Pinpoint the cell where the given text exists, returning its [x, y] midpoint coordinate. 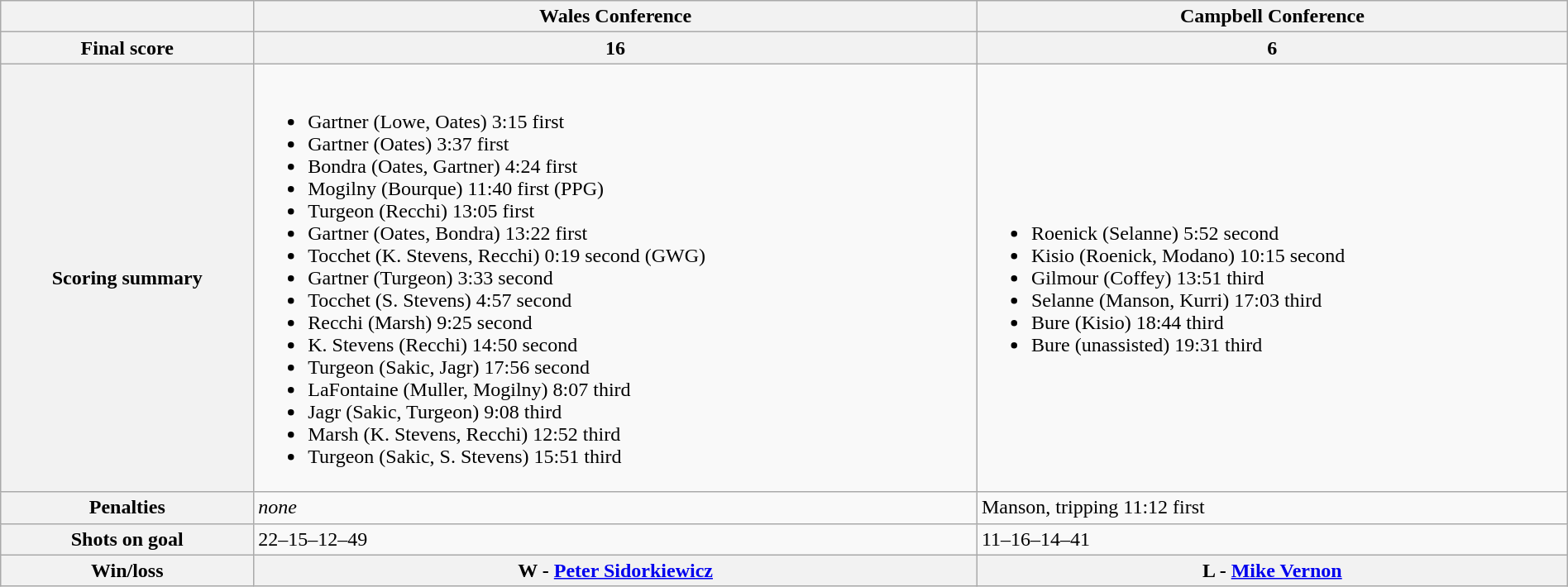
Campbell Conference [1272, 17]
Shots on goal [127, 539]
16 [615, 48]
11–16–14–41 [1272, 539]
Manson, tripping 11:12 first [1272, 508]
L - Mike Vernon [1272, 570]
Win/loss [127, 570]
Final score [127, 48]
22–15–12–49 [615, 539]
Wales Conference [615, 17]
Penalties [127, 508]
Scoring summary [127, 278]
6 [1272, 48]
W - Peter Sidorkiewicz [615, 570]
none [615, 508]
